Scan for the cell matching the given text and deliver its [x, y] coordinate at center. 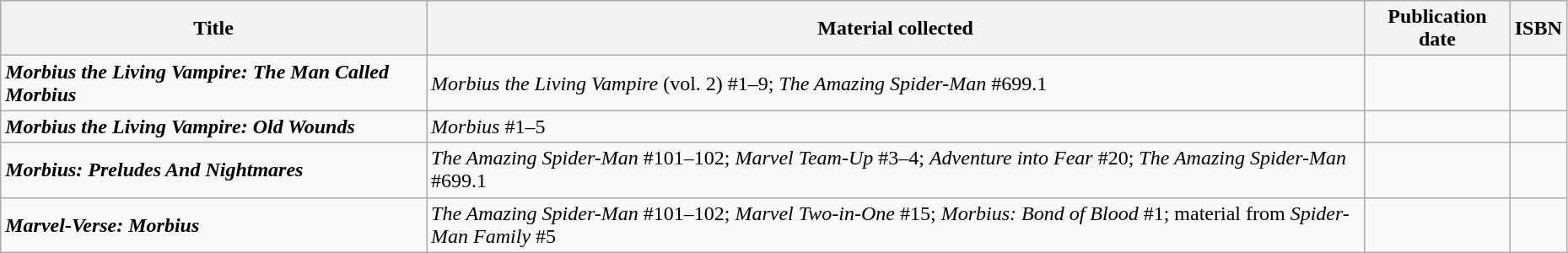
Morbius the Living Vampire (vol. 2) #1–9; The Amazing Spider-Man #699.1 [896, 83]
Marvel-Verse: Morbius [214, 224]
Morbius: Preludes And Nightmares [214, 170]
Publication date [1437, 29]
Morbius the Living Vampire: Old Wounds [214, 126]
ISBN [1538, 29]
Morbius the Living Vampire: The Man Called Morbius [214, 83]
Title [214, 29]
Morbius #1–5 [896, 126]
The Amazing Spider-Man #101–102; Marvel Team-Up #3–4; Adventure into Fear #20; The Amazing Spider-Man #699.1 [896, 170]
Material collected [896, 29]
The Amazing Spider-Man #101–102; Marvel Two-in-One #15; Morbius: Bond of Blood #1; material from Spider-Man Family #5 [896, 224]
